Identify which cell holds the provided text, then report its (x, y) central coordinate. 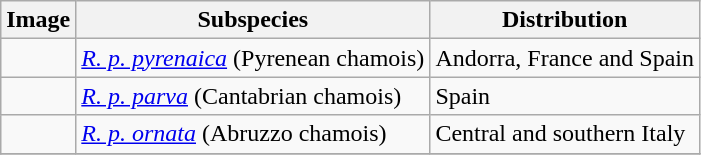
Andorra, France and Spain (565, 58)
R. p. parva (Cantabrian chamois) (253, 96)
Central and southern Italy (565, 134)
R. p. pyrenaica (Pyrenean chamois) (253, 58)
Image (38, 20)
R. p. ornata (Abruzzo chamois) (253, 134)
Subspecies (253, 20)
Distribution (565, 20)
Spain (565, 96)
